Return the [X, Y] coordinate for the center point of the cell that contains the specified text.  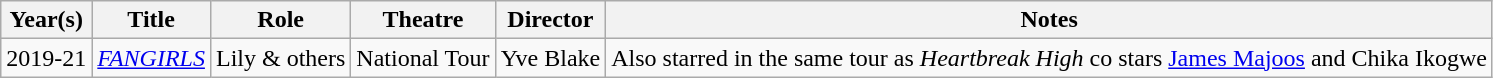
2019-21 [46, 58]
Year(s) [46, 20]
Notes [1050, 20]
Yve Blake [550, 58]
Lily & others [280, 58]
Role [280, 20]
Theatre [423, 20]
FANGIRLS [152, 58]
Also starred in the same tour as Heartbreak High co stars James Majoos and Chika Ikogwe [1050, 58]
Title [152, 20]
National Tour [423, 58]
Director [550, 20]
